Return the (x, y) coordinate for the center point of the cell that contains the specified text.  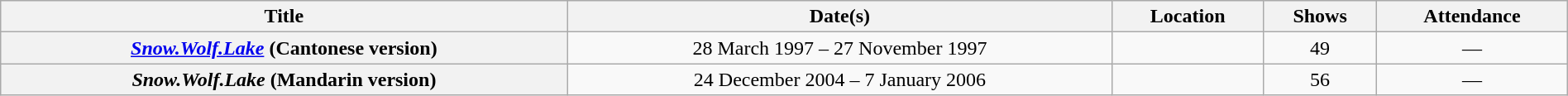
Location (1188, 17)
Snow.Wolf.Lake (Cantonese version) (284, 48)
28 March 1997 – 27 November 1997 (840, 48)
Attendance (1472, 17)
56 (1320, 79)
Date(s) (840, 17)
Title (284, 17)
Shows (1320, 17)
Snow.Wolf.Lake (Mandarin version) (284, 79)
24 December 2004 – 7 January 2006 (840, 79)
49 (1320, 48)
